Return the (x, y) coordinate for the center point of the cell that contains the specified text.  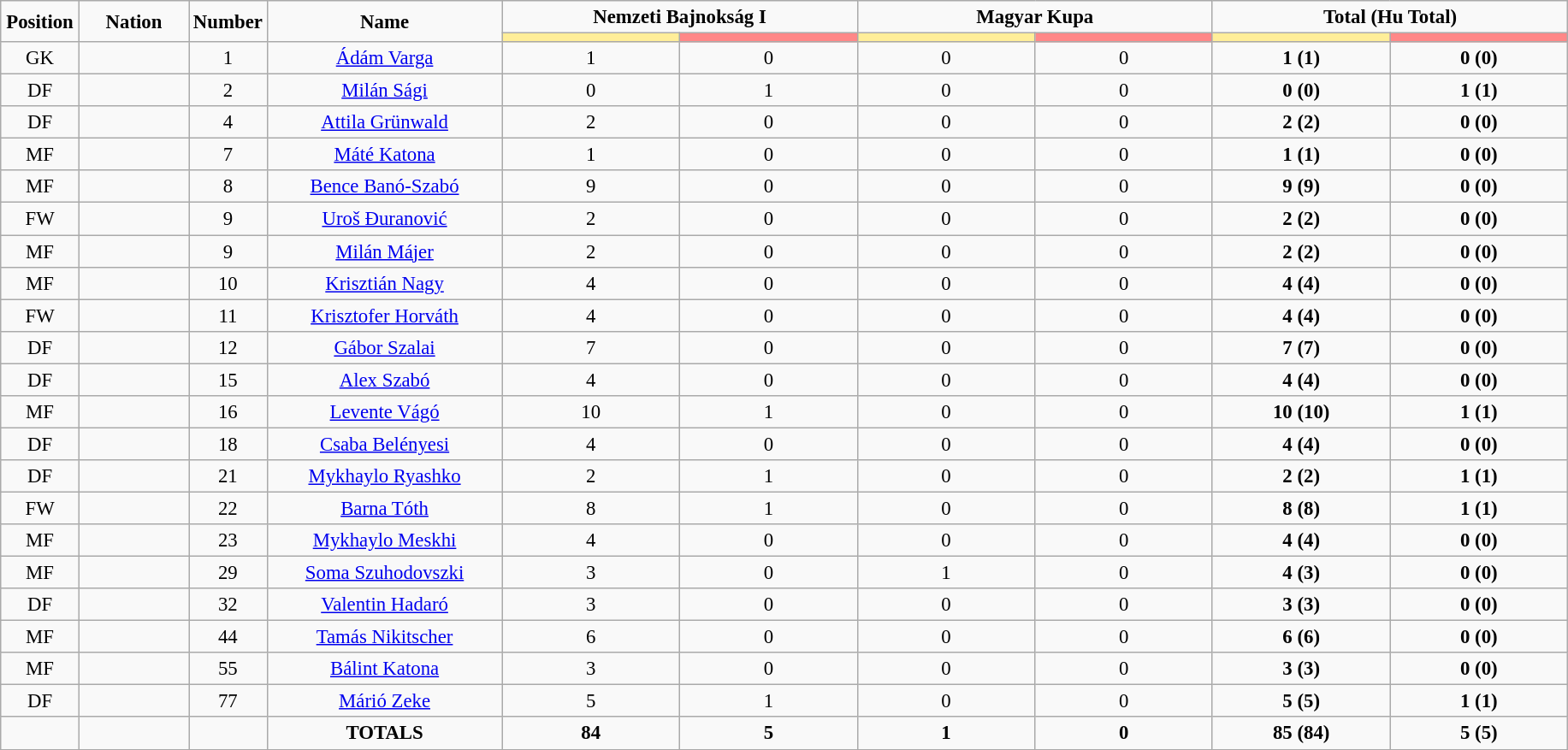
15 (228, 380)
Csaba Belényesi (385, 444)
Attila Grünwald (385, 122)
23 (228, 540)
18 (228, 444)
6 (6) (1301, 637)
Tamás Nikitscher (385, 637)
6 (591, 637)
Mykhaylo Ryashko (385, 476)
Position (40, 21)
77 (228, 701)
44 (228, 637)
Levente Vágó (385, 412)
Barna Tóth (385, 508)
16 (228, 412)
Ádám Varga (385, 58)
Bence Banó-Szabó (385, 187)
Mykhaylo Meskhi (385, 540)
85 (84) (1301, 734)
7 (7) (1301, 347)
4 (3) (1301, 573)
Magyar Kupa (1035, 17)
Bálint Katona (385, 669)
11 (228, 316)
GK (40, 58)
Máté Katona (385, 155)
Gábor Szalai (385, 347)
Valentin Hadaró (385, 605)
Number (228, 21)
Uroš Đuranović (385, 219)
Milán Májer (385, 251)
Alex Szabó (385, 380)
TOTALS (385, 734)
Krisztián Nagy (385, 283)
Milán Sági (385, 91)
Soma Szuhodovszki (385, 573)
Krisztofer Horváth (385, 316)
Nemzeti Bajnokság I (679, 17)
29 (228, 573)
12 (228, 347)
55 (228, 669)
Nation (133, 21)
Name (385, 21)
32 (228, 605)
84 (591, 734)
21 (228, 476)
Total (Hu Total) (1389, 17)
Márió Zeke (385, 701)
10 (10) (1301, 412)
8 (8) (1301, 508)
22 (228, 508)
9 (9) (1301, 187)
